Return the (x, y) coordinate for the center point of the cell that contains the specified text.  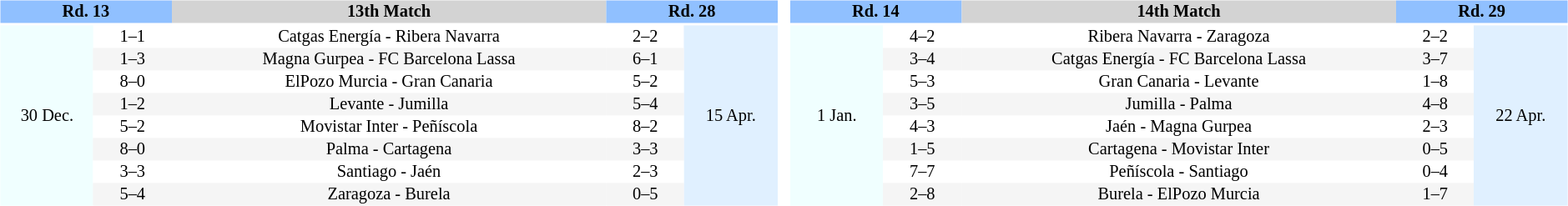
Rd. 13 (85, 12)
2–8 (923, 195)
Palma - Cartagena (389, 150)
1–7 (1435, 195)
Catgas Energía - FC Barcelona Lassa (1178, 60)
Rd. 29 (1482, 12)
Santiago - Jaén (389, 172)
Cartagena - Movistar Inter (1178, 150)
1 Jan. (837, 115)
8–2 (646, 127)
3–7 (1435, 60)
6–1 (646, 60)
3–4 (923, 60)
1–5 (923, 150)
5–3 (923, 82)
Levante - Jumilla (389, 105)
3–5 (923, 105)
Movistar Inter - Peñíscola (389, 127)
Burela - ElPozo Murcia (1178, 195)
Rd. 28 (693, 12)
Rd. 14 (876, 12)
1–1 (132, 37)
Ribera Navarra - Zaragoza (1178, 37)
Magna Gurpea - FC Barcelona Lassa (389, 60)
Jaén - Magna Gurpea (1178, 127)
4–3 (923, 127)
15 Apr. (731, 115)
0–4 (1435, 172)
Jumilla - Palma (1178, 105)
14th Match (1178, 12)
4–2 (923, 37)
Gran Canaria - Levante (1178, 82)
Peñíscola - Santiago (1178, 172)
7–7 (923, 172)
Zaragoza - Burela (389, 195)
1–2 (132, 105)
30 Dec. (47, 115)
ElPozo Murcia - Gran Canaria (389, 82)
1–8 (1435, 82)
22 Apr. (1520, 115)
13th Match (389, 12)
Catgas Energía - Ribera Navarra (389, 37)
1–3 (132, 60)
4–8 (1435, 105)
